Return (x, y) of the center of cell containing provided text 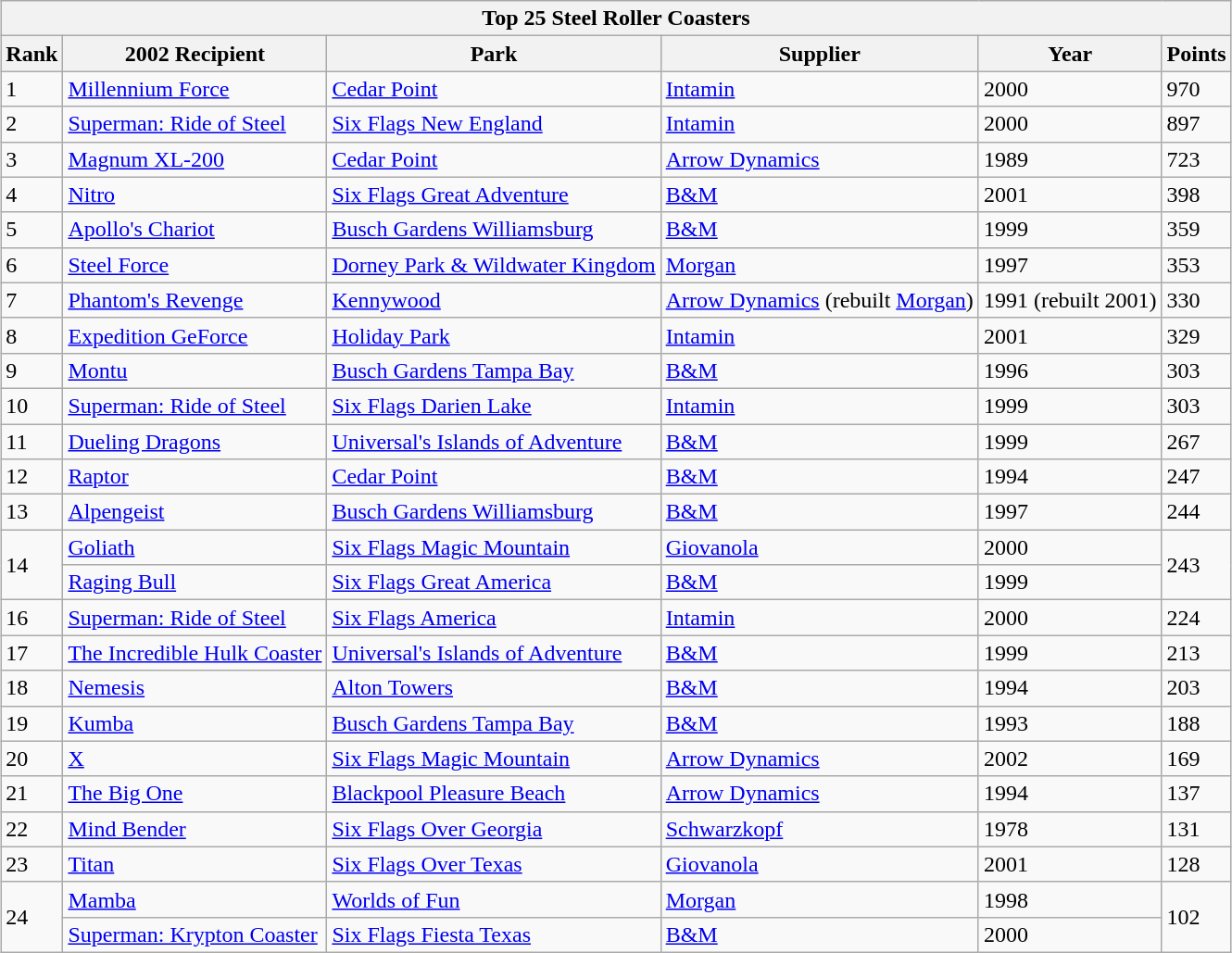
17 (31, 653)
Titan (195, 864)
10 (31, 406)
5 (31, 230)
Goliath (195, 547)
Rank (31, 54)
9 (31, 370)
Raging Bull (195, 583)
Alton Towers (494, 688)
Worlds of Fun (494, 899)
1998 (1070, 899)
1989 (1070, 159)
102 (1197, 917)
330 (1197, 300)
247 (1197, 477)
4 (31, 194)
19 (31, 723)
Holiday Park (494, 335)
22 (31, 829)
12 (31, 477)
Park (494, 54)
Six Flags Great America (494, 583)
Points (1197, 54)
Top 25 Steel Roller Coasters (616, 19)
20 (31, 759)
Six Flags Great Adventure (494, 194)
Expedition GeForce (195, 335)
The Big One (195, 794)
131 (1197, 829)
8 (31, 335)
359 (1197, 230)
188 (1197, 723)
398 (1197, 194)
203 (1197, 688)
X (195, 759)
970 (1197, 89)
169 (1197, 759)
224 (1197, 618)
Superman: Krypton Coaster (195, 934)
267 (1197, 442)
244 (1197, 512)
1996 (1070, 370)
897 (1197, 124)
Kumba (195, 723)
Kennywood (494, 300)
Steel Force (195, 265)
Six Flags Over Texas (494, 864)
2002 (1070, 759)
Dueling Dragons (195, 442)
14 (31, 565)
213 (1197, 653)
723 (1197, 159)
13 (31, 512)
Dorney Park & Wildwater Kingdom (494, 265)
329 (1197, 335)
137 (1197, 794)
Six Flags Fiesta Texas (494, 934)
6 (31, 265)
Six Flags Darien Lake (494, 406)
Phantom's Revenge (195, 300)
7 (31, 300)
24 (31, 917)
Mamba (195, 899)
Arrow Dynamics (rebuilt Morgan) (819, 300)
128 (1197, 864)
243 (1197, 565)
Blackpool Pleasure Beach (494, 794)
Supplier (819, 54)
Six Flags New England (494, 124)
Raptor (195, 477)
3 (31, 159)
Apollo's Chariot (195, 230)
18 (31, 688)
1993 (1070, 723)
Mind Bender (195, 829)
Alpengeist (195, 512)
1991 (rebuilt 2001) (1070, 300)
353 (1197, 265)
Year (1070, 54)
Six Flags Over Georgia (494, 829)
1978 (1070, 829)
2002 Recipient (195, 54)
Magnum XL-200 (195, 159)
16 (31, 618)
23 (31, 864)
1 (31, 89)
21 (31, 794)
Six Flags America (494, 618)
Nemesis (195, 688)
2 (31, 124)
The Incredible Hulk Coaster (195, 653)
11 (31, 442)
Millennium Force (195, 89)
Montu (195, 370)
Schwarzkopf (819, 829)
Nitro (195, 194)
